Extract the (X, Y) coordinate from the center of the cell holding the provided text.  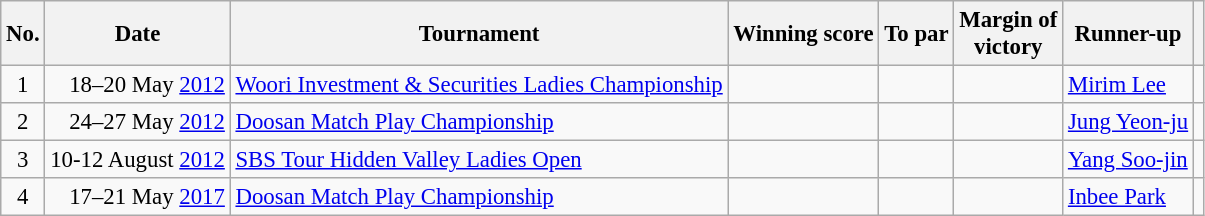
10-12 August 2012 (138, 160)
SBS Tour Hidden Valley Ladies Open (479, 160)
3 (23, 160)
Margin ofvictory (1008, 34)
4 (23, 197)
Inbee Park (1128, 197)
No. (23, 34)
Jung Yeon-ju (1128, 122)
To par (916, 34)
Date (138, 34)
18–20 May 2012 (138, 85)
Winning score (804, 34)
Yang Soo-jin (1128, 160)
Tournament (479, 34)
24–27 May 2012 (138, 122)
Mirim Lee (1128, 85)
17–21 May 2017 (138, 197)
Runner-up (1128, 34)
2 (23, 122)
1 (23, 85)
Woori Investment & Securities Ladies Championship (479, 85)
